Extract the [x, y] coordinate from the center of the cell holding the provided text.  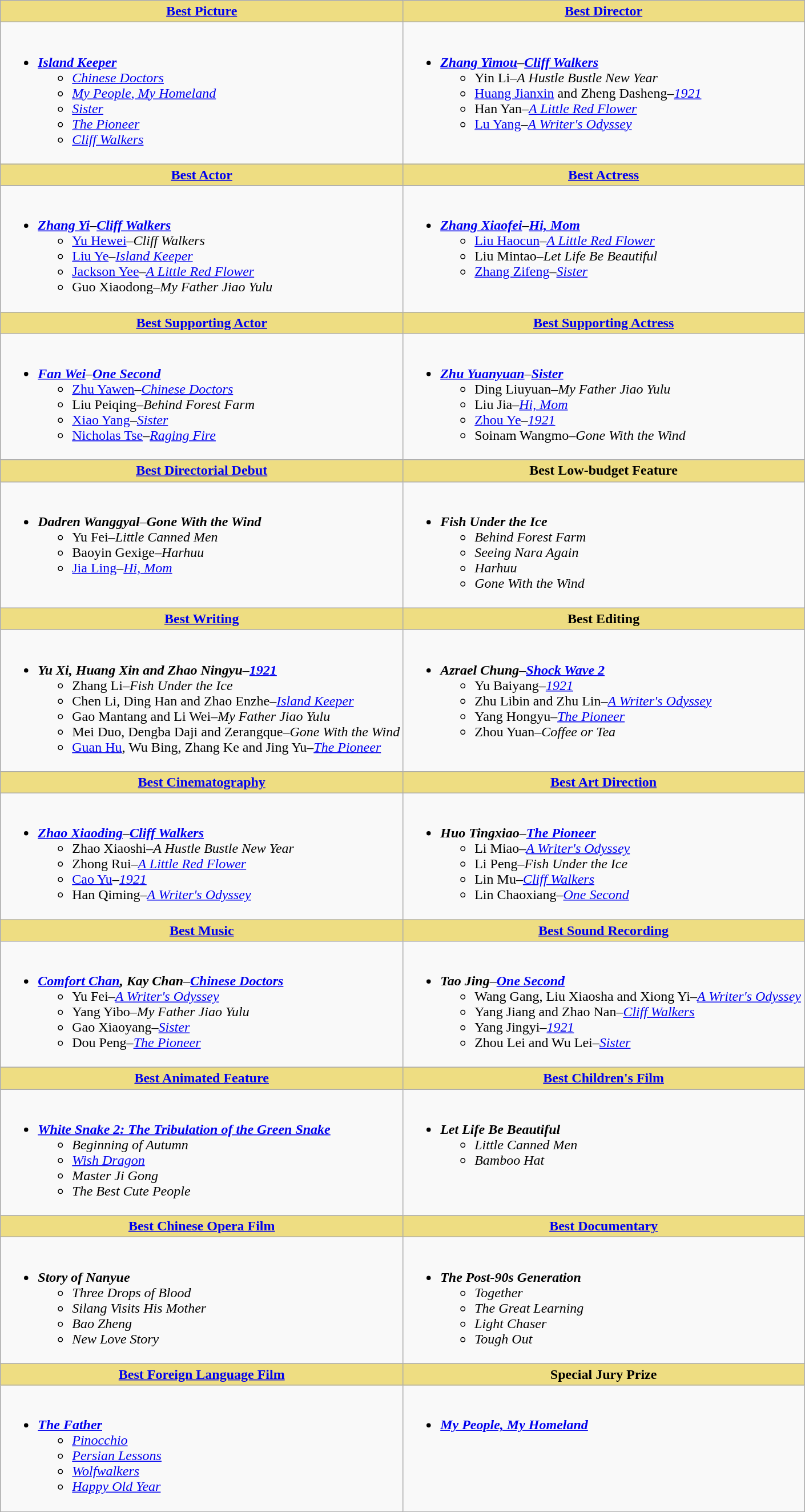
Best Directorial Debut [202, 471]
Best Editing [604, 619]
Best Documentary [604, 1226]
Best Art Direction [604, 782]
Best Supporting Actress [604, 323]
Zhang Yimou–Cliff WalkersYin Li–A Hustle Bustle New YearHuang Jianxin and Zheng Dasheng–1921Han Yan–A Little Red FlowerLu Yang–A Writer's Odyssey [604, 93]
Best Actor [202, 175]
Zhang Yi–Cliff WalkersYu Hewei–Cliff WalkersLiu Ye–Island KeeperJackson Yee–A Little Red FlowerGuo Xiaodong–My Father Jiao Yulu [202, 249]
Best Children's Film [604, 1078]
Island KeeperChinese DoctorsMy People, My HomelandSisterThe PioneerCliff Walkers [202, 93]
Comfort Chan, Kay Chan–Chinese DoctorsYu Fei–A Writer's OdysseyYang Yibo–My Father Jiao YuluGao Xiaoyang–SisterDou Peng–The Pioneer [202, 1004]
White Snake 2: The Tribulation of the Green SnakeBeginning of AutumnWish DragonMaster Ji GongThe Best Cute People [202, 1153]
Zhao Xiaoding–Cliff WalkersZhao Xiaoshi–A Hustle Bustle New YearZhong Rui–A Little Red FlowerCao Yu–1921Han Qiming–A Writer's Odyssey [202, 856]
Azrael Chung–Shock Wave 2Yu Baiyang–1921Zhu Libin and Zhu Lin–A Writer's OdysseyYang Hongyu–The PioneerZhou Yuan–Coffee or Tea [604, 700]
My People, My Homeland [604, 1449]
Dadren Wanggyal–Gone With the WindYu Fei–Little Canned MenBaoyin Gexige–HarhuuJia Ling–Hi, Mom [202, 545]
Let Life Be BeautifulLittle Canned MenBamboo Hat [604, 1153]
Best Picture [202, 11]
Best Chinese Opera Film [202, 1226]
The FatherPinocchioPersian LessonsWolfwalkersHappy Old Year [202, 1449]
Zhang Xiaofei–Hi, MomLiu Haocun–A Little Red FlowerLiu Mintao–Let Life Be BeautifulZhang Zifeng–Sister [604, 249]
Best Actress [604, 175]
The Post-90s GenerationTogetherThe Great LearningLight ChaserTough Out [604, 1300]
Fish Under the IceBehind Forest FarmSeeing Nara AgainHarhuuGone With the Wind [604, 545]
Special Jury Prize [604, 1374]
Huo Tingxiao–The PioneerLi Miao–A Writer's OdysseyLi Peng–Fish Under the IceLin Mu–Cliff WalkersLin Chaoxiang–One Second [604, 856]
Best Animated Feature [202, 1078]
Best Cinematography [202, 782]
Story of NanyueThree Drops of BloodSilang Visits His MotherBao ZhengNew Love Story [202, 1300]
Zhu Yuanyuan–SisterDing Liuyuan–My Father Jiao YuluLiu Jia–Hi, MomZhou Ye–1921Soinam Wangmo–Gone With the Wind [604, 396]
Best Music [202, 931]
Best Foreign Language Film [202, 1374]
Best Sound Recording [604, 931]
Best Supporting Actor [202, 323]
Best Writing [202, 619]
Best Low-budget Feature [604, 471]
Best Director [604, 11]
Fan Wei–One SecondZhu Yawen–Chinese DoctorsLiu Peiqing–Behind Forest FarmXiao Yang–SisterNicholas Tse–Raging Fire [202, 396]
